For the text-containing cell, return its midpoint in [X, Y] coordinate format. 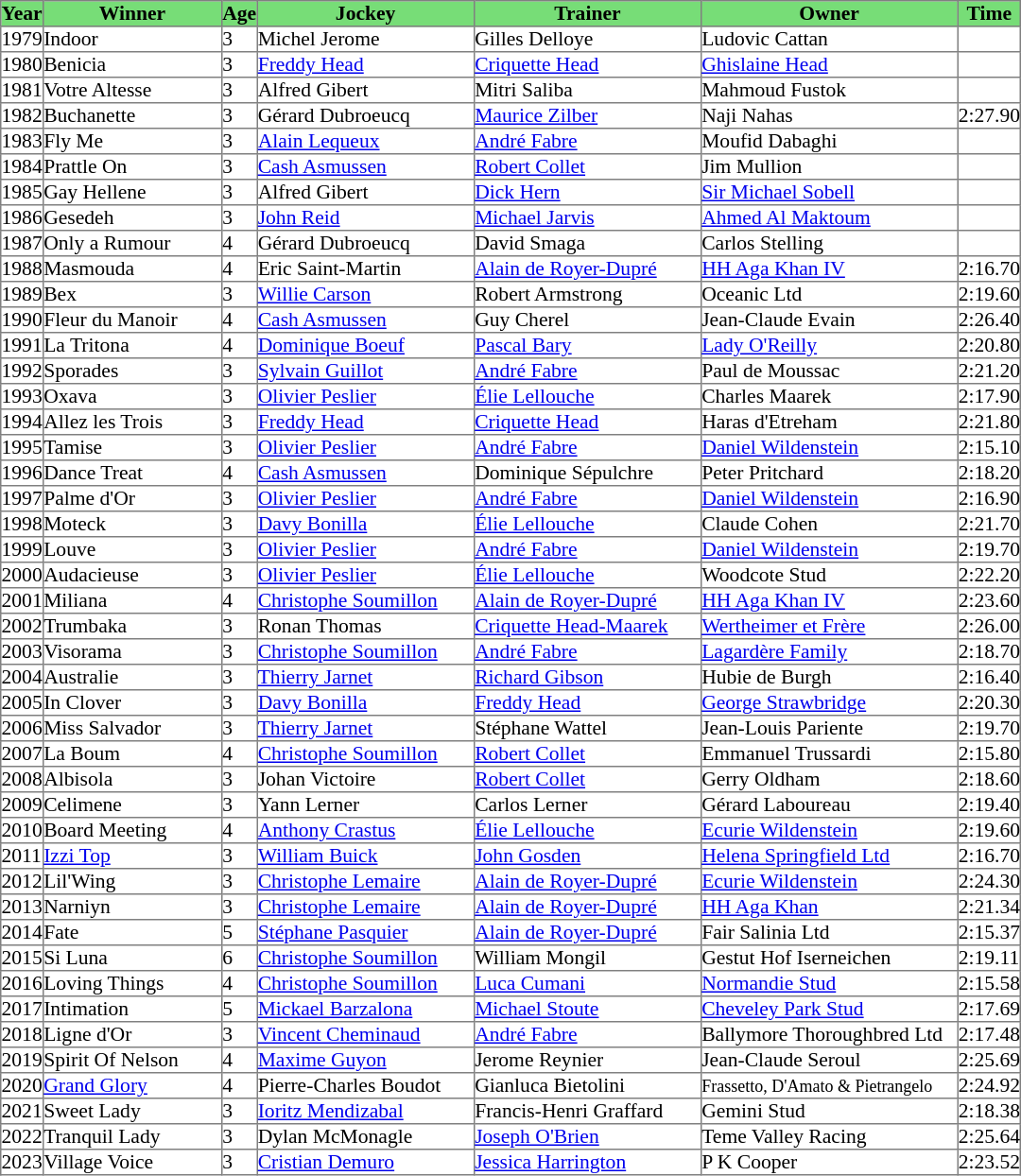
Jean-Claude Evain [829, 320]
Ioritz Mendizabal [366, 1112]
William Buick [366, 856]
Francis-Henri Graffard [587, 1112]
2003 [23, 652]
2006 [23, 728]
Sylvain Guillot [366, 371]
2:23.60 [989, 601]
Audacieuse [132, 575]
2:25.69 [989, 1061]
2:18.20 [989, 473]
David Smaga [587, 244]
2001 [23, 601]
Jessica Harrington [587, 1163]
Dick Hern [587, 193]
2:15.80 [989, 754]
2011 [23, 856]
Miliana [132, 601]
2:26.40 [989, 320]
La Tritona [132, 346]
Allez les Trois [132, 422]
Cristian Demuro [366, 1163]
Claude Cohen [829, 524]
1998 [23, 524]
Stéphane Wattel [587, 728]
Sir Michael Sobell [829, 193]
Frassetto, D'Amato & Pietrangelo [829, 1085]
Spirit Of Nelson [132, 1061]
Intimation [132, 1010]
Sporades [132, 371]
2:21.20 [989, 371]
Masmouda [132, 268]
2020 [23, 1085]
Jockey [366, 13]
Lagardère Family [829, 652]
2:20.30 [989, 703]
Australie [132, 677]
P K Cooper [829, 1163]
2:19.40 [989, 805]
2:27.90 [989, 115]
Benicia [132, 64]
Dominique Boeuf [366, 346]
Teme Valley Racing [829, 1136]
2:24.30 [989, 881]
Richard Gibson [587, 677]
Mickael Barzalona [366, 1010]
La Boum [132, 754]
Charles Maarek [829, 397]
Moufid Dabaghi [829, 142]
2016 [23, 983]
Albisola [132, 779]
Michael Jarvis [587, 217]
1980 [23, 64]
Tamise [132, 448]
1995 [23, 448]
1989 [23, 295]
Lil'Wing [132, 881]
Johan Victoire [366, 779]
Michel Jerome [366, 40]
John Gosden [587, 856]
2009 [23, 805]
Gestut Hof Iserneichen [829, 959]
1990 [23, 320]
1997 [23, 499]
2:21.80 [989, 422]
Ronan Thomas [366, 626]
2:18.70 [989, 652]
1987 [23, 244]
2:17.69 [989, 1010]
Criquette Head-Maarek [587, 626]
Cheveley Park Stud [829, 1010]
1979 [23, 40]
Vincent Cheminaud [366, 1034]
Jean-Louis Pariente [829, 728]
2019 [23, 1061]
In Clover [132, 703]
Indoor [132, 40]
1999 [23, 550]
Woodcote Stud [829, 575]
6 [238, 959]
Gilles Delloye [587, 40]
Jim Mullion [829, 166]
Si Luna [132, 959]
Luca Cumani [587, 983]
George Strawbridge [829, 703]
Gay Hellene [132, 193]
Haras d'Etreham [829, 422]
John Reid [366, 217]
2:17.48 [989, 1034]
2:19.11 [989, 959]
Votre Altesse [132, 91]
Dylan McMonagle [366, 1136]
Time [989, 13]
Grand Glory [132, 1085]
Pascal Bary [587, 346]
2018 [23, 1034]
2:23.52 [989, 1163]
Ligne d'Or [132, 1034]
2:25.64 [989, 1136]
Gerry Oldham [829, 779]
1985 [23, 193]
Stéphane Pasquier [366, 932]
1984 [23, 166]
2:21.70 [989, 524]
Joseph O'Brien [587, 1136]
Gesedeh [132, 217]
2:15.58 [989, 983]
2004 [23, 677]
2:17.90 [989, 397]
1983 [23, 142]
Palme d'Or [132, 499]
1992 [23, 371]
Year [23, 13]
Oxava [132, 397]
Only a Rumour [132, 244]
1994 [23, 422]
Emmanuel Trussardi [829, 754]
2015 [23, 959]
Mahmoud Fustok [829, 91]
Carlos Stelling [829, 244]
2:16.40 [989, 677]
2:15.37 [989, 932]
Ballymore Thoroughbred Ltd [829, 1034]
Oceanic Ltd [829, 295]
Ghislaine Head [829, 64]
Jerome Reynier [587, 1061]
Trainer [587, 13]
Pierre-Charles Boudot [366, 1085]
2012 [23, 881]
Village Voice [132, 1163]
Board Meeting [132, 830]
Tranquil Lady [132, 1136]
Normandie Stud [829, 983]
Willie Carson [366, 295]
2:18.60 [989, 779]
2:22.20 [989, 575]
2:21.34 [989, 908]
2007 [23, 754]
Guy Cherel [587, 320]
1981 [23, 91]
2:15.10 [989, 448]
Louve [132, 550]
2:16.90 [989, 499]
Jean-Claude Seroul [829, 1061]
2022 [23, 1136]
Maurice Zilber [587, 115]
Gérard Laboureau [829, 805]
Gianluca Bietolini [587, 1085]
2021 [23, 1112]
1982 [23, 115]
Celimene [132, 805]
2008 [23, 779]
Robert Armstrong [587, 295]
Dance Treat [132, 473]
Eric Saint-Martin [366, 268]
Carlos Lerner [587, 805]
Maxime Guyon [366, 1061]
Loving Things [132, 983]
HH Aga Khan [829, 908]
William Mongil [587, 959]
Mitri Saliba [587, 91]
Sweet Lady [132, 1112]
Peter Pritchard [829, 473]
Fly Me [132, 142]
Paul de Moussac [829, 371]
1991 [23, 346]
2014 [23, 932]
Yann Lerner [366, 805]
Winner [132, 13]
Fleur du Manoir [132, 320]
2:20.80 [989, 346]
Fair Salinia Ltd [829, 932]
2010 [23, 830]
Wertheimer et Frère [829, 626]
Gemini Stud [829, 1112]
Prattle On [132, 166]
2000 [23, 575]
Naji Nahas [829, 115]
Trumbaka [132, 626]
1996 [23, 473]
Hubie de Burgh [829, 677]
Moteck [132, 524]
Visorama [132, 652]
1988 [23, 268]
2002 [23, 626]
Fate [132, 932]
Owner [829, 13]
2023 [23, 1163]
2:24.92 [989, 1085]
Alain Lequeux [366, 142]
Anthony Crastus [366, 830]
Izzi Top [132, 856]
Ludovic Cattan [829, 40]
1993 [23, 397]
2:18.38 [989, 1112]
Age [238, 13]
2005 [23, 703]
Miss Salvador [132, 728]
Helena Springfield Ltd [829, 856]
Ahmed Al Maktoum [829, 217]
Buchanette [132, 115]
Dominique Sépulchre [587, 473]
Lady O'Reilly [829, 346]
2013 [23, 908]
2:26.00 [989, 626]
Bex [132, 295]
1986 [23, 217]
Narniyn [132, 908]
Michael Stoute [587, 1010]
2017 [23, 1010]
